Output the (X, Y) coordinate of the center of the cell containing the given text.  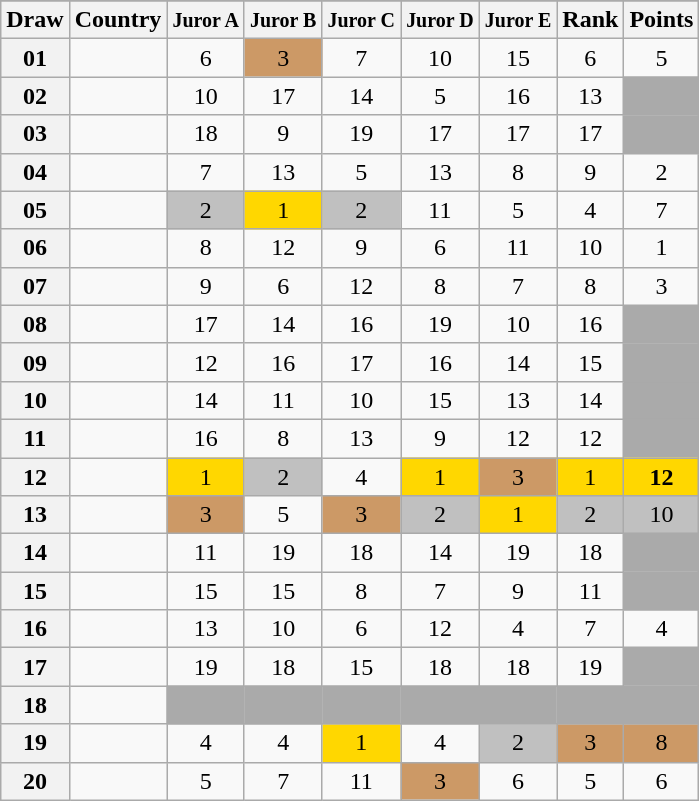
Country (118, 20)
Draw (35, 20)
02 (35, 96)
Juror D (440, 20)
Juror A (206, 20)
08 (35, 324)
09 (35, 362)
20 (35, 781)
Juror C (362, 20)
07 (35, 286)
Points (662, 20)
06 (35, 248)
05 (35, 210)
03 (35, 134)
Rank (590, 20)
Juror E (518, 20)
04 (35, 172)
01 (35, 58)
Juror B (283, 20)
